For the text-containing cell, return its midpoint in [x, y] coordinate format. 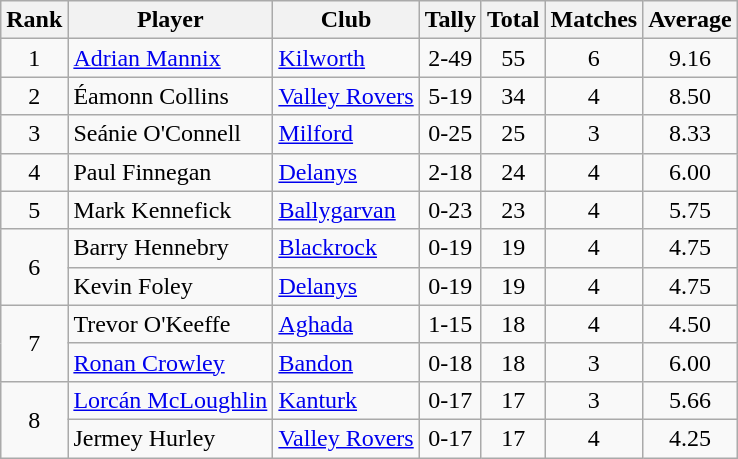
Average [690, 20]
Kanturk [346, 400]
2-18 [450, 172]
Bandon [346, 362]
4.50 [690, 324]
0-18 [450, 362]
Rank [34, 20]
Ballygarvan [346, 210]
5.75 [690, 210]
Blackrock [346, 248]
0-25 [450, 134]
55 [513, 58]
Paul Finnegan [170, 172]
Éamonn Collins [170, 96]
Ronan Crowley [170, 362]
7 [34, 343]
8 [34, 419]
Trevor O'Keeffe [170, 324]
0-23 [450, 210]
Adrian Mannix [170, 58]
8.33 [690, 134]
9.16 [690, 58]
Kevin Foley [170, 286]
4.25 [690, 438]
Seánie O'Connell [170, 134]
Club [346, 20]
Milford [346, 134]
24 [513, 172]
Mark Kennefick [170, 210]
8.50 [690, 96]
Aghada [346, 324]
34 [513, 96]
1-15 [450, 324]
Tally [450, 20]
23 [513, 210]
5 [34, 210]
Jermey Hurley [170, 438]
5.66 [690, 400]
2 [34, 96]
2-49 [450, 58]
Matches [594, 20]
Player [170, 20]
Barry Hennebry [170, 248]
Kilworth [346, 58]
5-19 [450, 96]
1 [34, 58]
25 [513, 134]
Total [513, 20]
Lorcán McLoughlin [170, 400]
